Detect which cell encompasses the target text, then output its [X, Y] center coordinate. 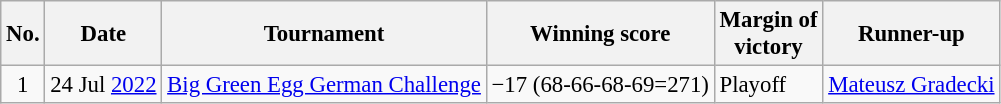
1 [23, 85]
Winning score [600, 34]
Runner-up [912, 34]
Mateusz Gradecki [912, 85]
Tournament [324, 34]
No. [23, 34]
Margin ofvictory [768, 34]
24 Jul 2022 [104, 85]
Playoff [768, 85]
−17 (68-66-68-69=271) [600, 85]
Date [104, 34]
Big Green Egg German Challenge [324, 85]
